Pinpoint the cell where the given text exists, returning its (x, y) midpoint coordinate. 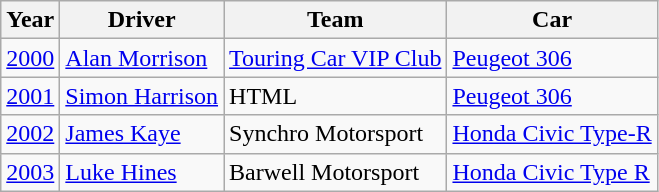
Touring Car VIP Club (336, 58)
Luke Hines (142, 172)
Honda Civic Type-R (552, 134)
Alan Morrison (142, 58)
James Kaye (142, 134)
Barwell Motorsport (336, 172)
2000 (30, 58)
Team (336, 20)
Year (30, 20)
Car (552, 20)
Driver (142, 20)
Synchro Motorsport (336, 134)
HTML (336, 96)
Simon Harrison (142, 96)
2002 (30, 134)
2001 (30, 96)
2003 (30, 172)
Honda Civic Type R (552, 172)
